For the text-containing cell, return its midpoint in (X, Y) coordinate format. 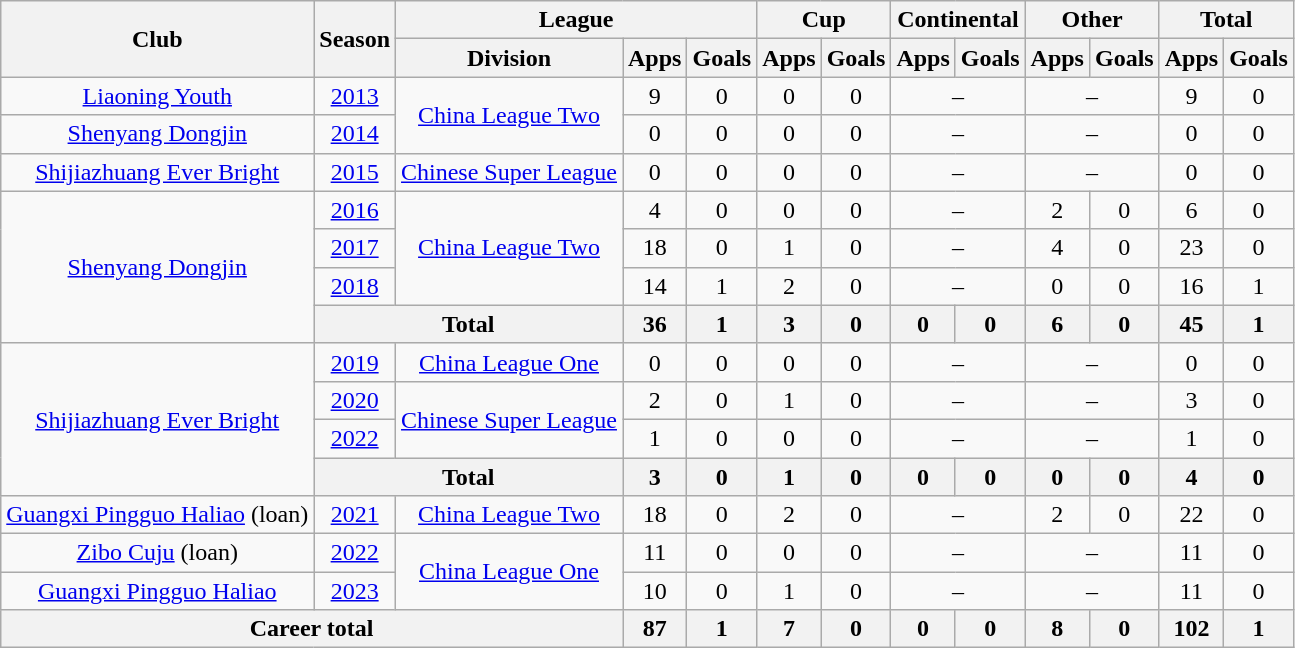
2018 (355, 286)
2019 (355, 362)
2021 (355, 515)
Guangxi Pingguo Haliao (158, 591)
Liaoning Youth (158, 96)
2014 (355, 134)
23 (1191, 248)
Other (1092, 20)
Division (510, 58)
7 (789, 629)
102 (1191, 629)
League (576, 20)
8 (1057, 629)
Guangxi Pingguo Haliao (loan) (158, 515)
87 (654, 629)
Continental (958, 20)
Season (355, 39)
Career total (312, 629)
2013 (355, 96)
Cup (824, 20)
16 (1191, 286)
2017 (355, 248)
36 (654, 324)
45 (1191, 324)
14 (654, 286)
2020 (355, 400)
2023 (355, 591)
22 (1191, 515)
10 (654, 591)
Club (158, 39)
2016 (355, 210)
2015 (355, 172)
Zibo Cuju (loan) (158, 553)
